Identify which cell holds the provided text, then report its (x, y) central coordinate. 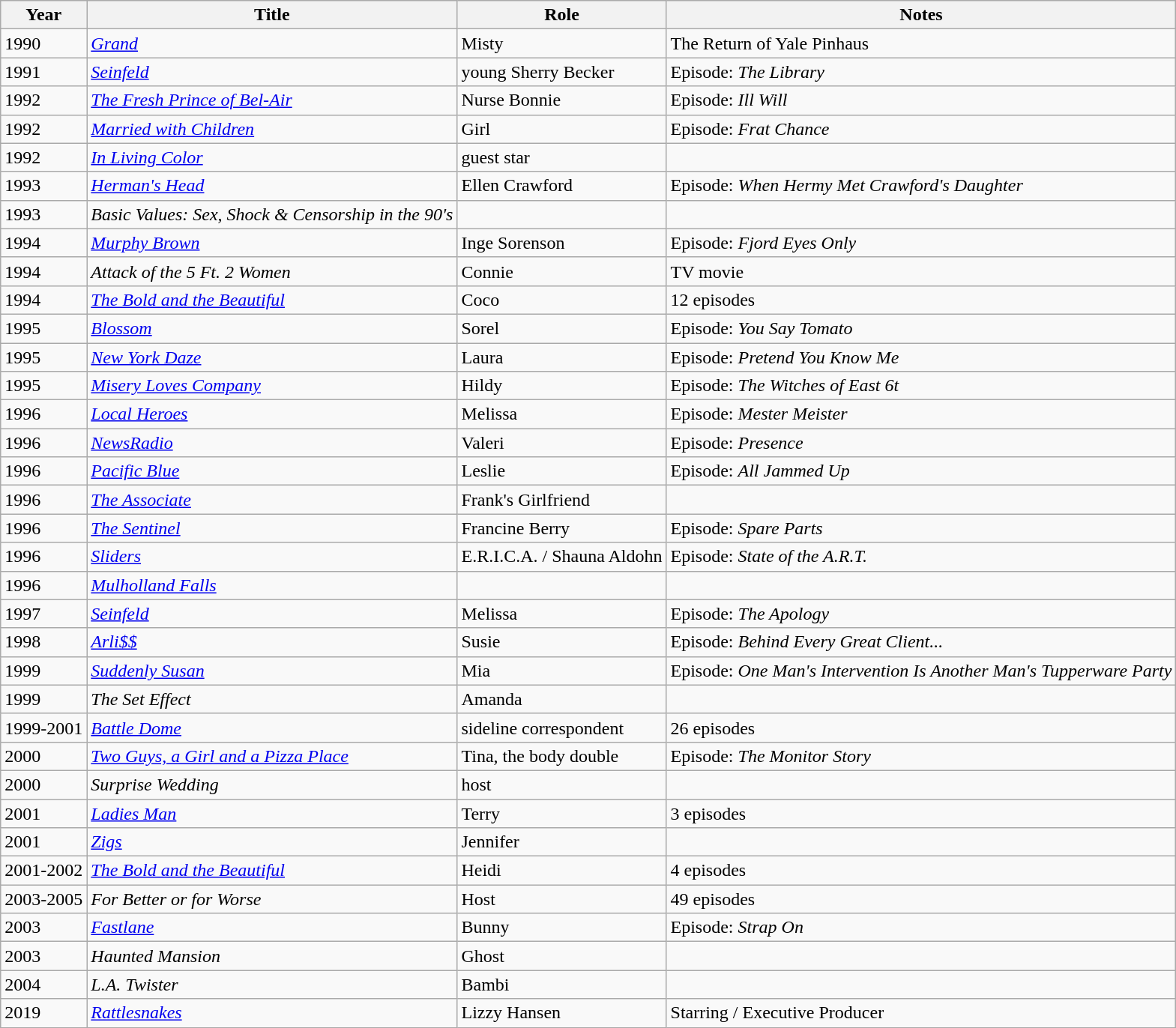
Francine Berry (562, 528)
3 episodes (921, 813)
Terry (562, 813)
Ellen Crawford (562, 186)
NewsRadio (272, 443)
1998 (43, 642)
Two Guys, a Girl and a Pizza Place (272, 756)
Episode: Mester Meister (921, 414)
Coco (562, 300)
Starring / Executive Producer (921, 1013)
26 episodes (921, 728)
Married with Children (272, 129)
Episode: One Man's Intervention Is Another Man's Tupperware Party (921, 671)
Fastlane (272, 928)
Leslie (562, 471)
guest star (562, 157)
The Fresh Prince of Bel-Air (272, 100)
Nurse Bonnie (562, 100)
E.R.I.C.A. / Shauna Aldohn (562, 557)
Episode: Pretend You Know Me (921, 357)
Episode: All Jammed Up (921, 471)
Local Heroes (272, 414)
Arli$$ (272, 642)
The Return of Yale Pinhaus (921, 43)
4 episodes (921, 871)
Sliders (272, 557)
2004 (43, 985)
New York Daze (272, 357)
Rattlesnakes (272, 1013)
Jennifer (562, 842)
Inge Sorenson (562, 243)
In Living Color (272, 157)
Mulholland Falls (272, 585)
Battle Dome (272, 728)
Episode: The Library (921, 72)
1990 (43, 43)
Girl (562, 129)
Frank's Girlfriend (562, 500)
Title (272, 15)
Episode: Fjord Eyes Only (921, 243)
Susie (562, 642)
Murphy Brown (272, 243)
49 episodes (921, 899)
1999-2001 (43, 728)
Pacific Blue (272, 471)
2019 (43, 1013)
Amanda (562, 699)
Episode: The Apology (921, 614)
Mia (562, 671)
L.A. Twister (272, 985)
Notes (921, 15)
Episode: When Hermy Met Crawford's Daughter (921, 186)
sideline correspondent (562, 728)
host (562, 784)
Episode: Behind Every Great Client... (921, 642)
Zigs (272, 842)
Blossom (272, 328)
Bunny (562, 928)
Grand (272, 43)
Episode: Ill Will (921, 100)
Episode: Frat Chance (921, 129)
12 episodes (921, 300)
Host (562, 899)
Episode: You Say Tomato (921, 328)
Misery Loves Company (272, 386)
The Set Effect (272, 699)
Surprise Wedding (272, 784)
Ladies Man (272, 813)
Episode: The Monitor Story (921, 756)
Tina, the body double (562, 756)
young Sherry Becker (562, 72)
Year (43, 15)
Ghost (562, 956)
The Associate (272, 500)
The Sentinel (272, 528)
Episode: The Witches of East 6t (921, 386)
Hildy (562, 386)
Episode: State of the A.R.T. (921, 557)
Sorel (562, 328)
Suddenly Susan (272, 671)
Heidi (562, 871)
Connie (562, 271)
Herman's Head (272, 186)
1997 (43, 614)
1991 (43, 72)
Lizzy Hansen (562, 1013)
Episode: Presence (921, 443)
Episode: Strap On (921, 928)
2003-2005 (43, 899)
Valeri (562, 443)
2001-2002 (43, 871)
Role (562, 15)
Basic Values: Sex, Shock & Censorship in the 90's (272, 214)
Attack of the 5 Ft. 2 Women (272, 271)
Haunted Mansion (272, 956)
TV movie (921, 271)
Episode: Spare Parts (921, 528)
Misty (562, 43)
Bambi (562, 985)
Laura (562, 357)
For Better or for Worse (272, 899)
